Pinpoint the cell where the given text exists, returning its [x, y] midpoint coordinate. 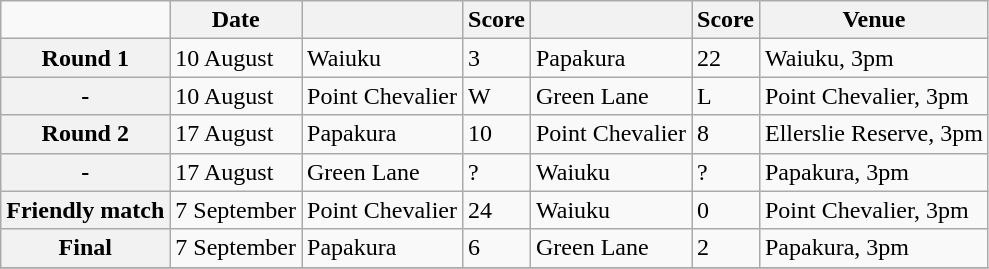
L [726, 96]
Ellerslie Reserve, 3pm [874, 134]
Friendly match [86, 210]
Date [236, 20]
Final [86, 248]
8 [726, 134]
Waiuku, 3pm [874, 58]
Round 2 [86, 134]
W [497, 96]
10 [497, 134]
2 [726, 248]
3 [497, 58]
24 [497, 210]
Round 1 [86, 58]
0 [726, 210]
22 [726, 58]
Venue [874, 20]
6 [497, 248]
